Provide the [x, y] coordinate of the cell's center where the given text is located.  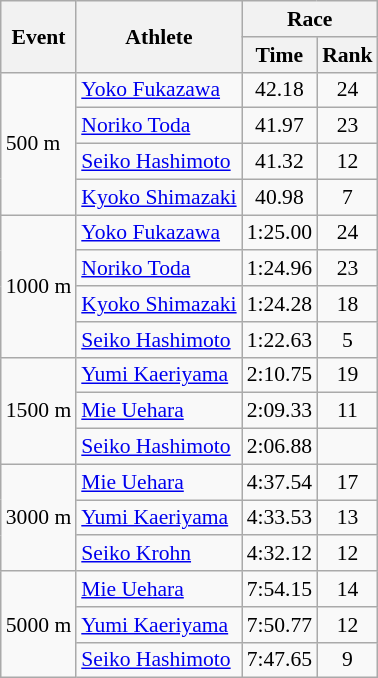
11 [348, 411]
Seiko Krohn [158, 554]
42.18 [280, 90]
9 [348, 660]
19 [348, 375]
4:33.53 [280, 518]
500 m [38, 143]
40.98 [280, 197]
7:47.65 [280, 660]
2:10.75 [280, 375]
7 [348, 197]
Rank [348, 55]
1:24.28 [280, 304]
5 [348, 340]
13 [348, 518]
41.32 [280, 162]
1:22.63 [280, 340]
5000 m [38, 624]
14 [348, 589]
2:09.33 [280, 411]
7:54.15 [280, 589]
Race [310, 19]
2:06.88 [280, 447]
3000 m [38, 518]
4:37.54 [280, 482]
Event [38, 36]
18 [348, 304]
Athlete [158, 36]
1000 m [38, 286]
1:25.00 [280, 233]
Time [280, 55]
7:50.77 [280, 625]
1:24.96 [280, 269]
1500 m [38, 410]
17 [348, 482]
41.97 [280, 126]
4:32.12 [280, 554]
